Return the [X, Y] coordinate for the center point of the cell that contains the specified text.  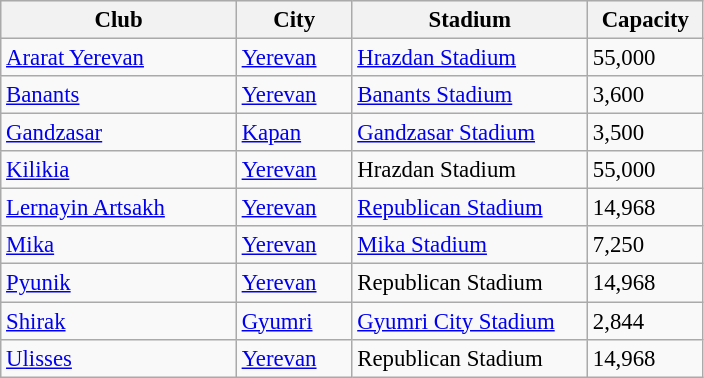
Gandzasar [119, 133]
Ararat Yerevan [119, 58]
3,500 [646, 133]
Banants [119, 95]
Gyumri City Stadium [470, 321]
Gyumri [294, 321]
Kilikia [119, 170]
Stadium [470, 20]
Shirak [119, 321]
Banants Stadium [470, 95]
Mika Stadium [470, 245]
7,250 [646, 245]
Kapan [294, 133]
City [294, 20]
Pyunik [119, 283]
Mika [119, 245]
3,600 [646, 95]
Ulisses [119, 358]
Capacity [646, 20]
2,844 [646, 321]
Club [119, 20]
Gandzasar Stadium [470, 133]
Lernayin Artsakh [119, 208]
